Find where the given text appears and provide that cell's center as (X, Y) coordinate. 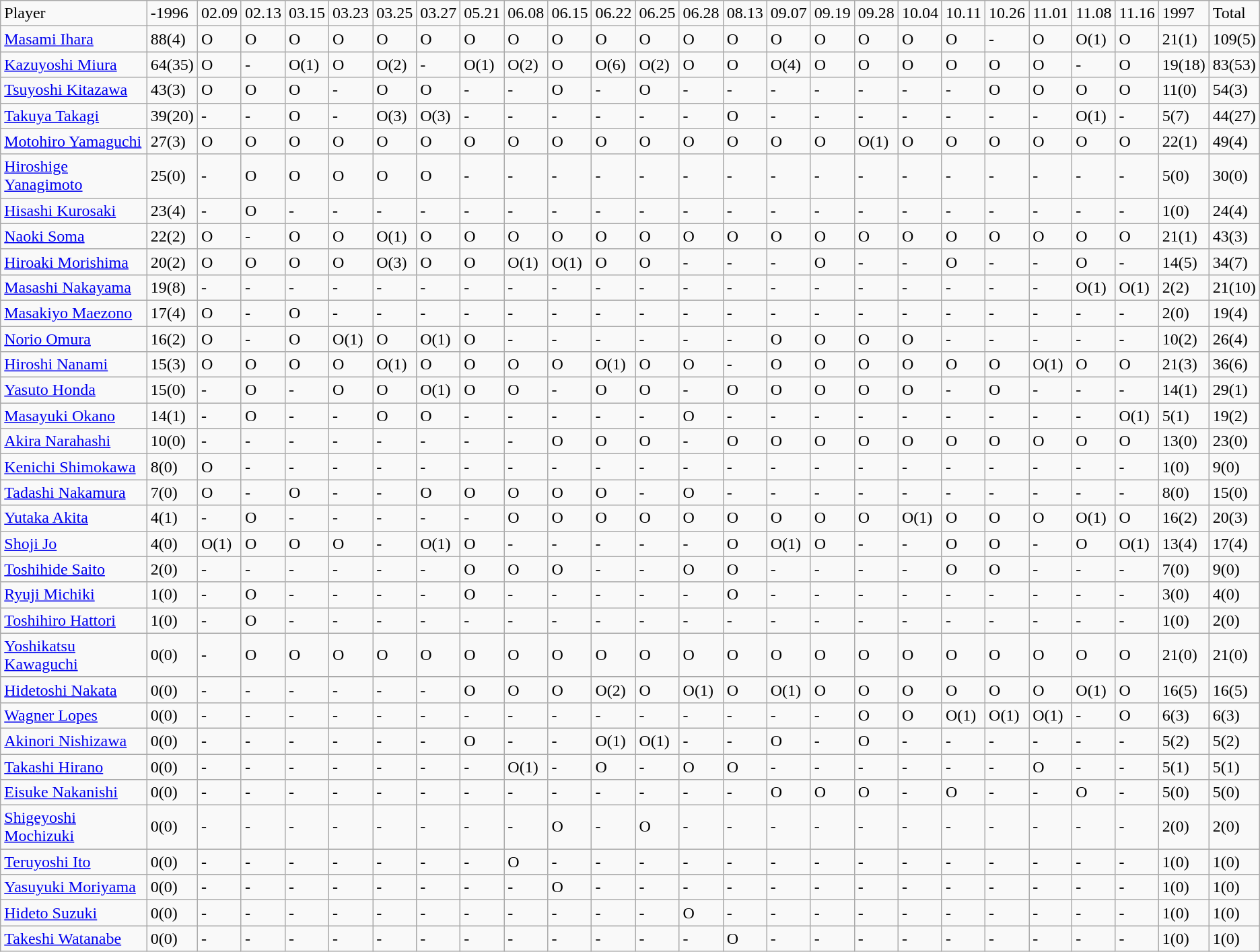
Masami Ihara (74, 39)
88(4) (172, 39)
Masakiyo Maezono (74, 313)
Tsuyoshi Kitazawa (74, 90)
Akinori Nishizawa (74, 741)
09.07 (789, 13)
Toshihiro Hattori (74, 620)
Naoki Soma (74, 236)
03.15 (307, 13)
Shigeyoshi Mochizuki (74, 828)
Wagner Lopes (74, 715)
02.13 (262, 13)
Norio Omura (74, 338)
08.13 (744, 13)
14(5) (1183, 262)
Total (1234, 13)
Yasuto Honda (74, 390)
-1996 (172, 13)
Ryuji Michiki (74, 595)
06.22 (614, 13)
2(2) (1183, 287)
O(4) (789, 65)
Kazuyoshi Miura (74, 65)
10(2) (1183, 338)
3(0) (1183, 595)
11(0) (1183, 90)
03.25 (394, 13)
Hiroshige Yanagimoto (74, 176)
Takeshi Watanabe (74, 939)
02.09 (219, 13)
21(3) (1183, 365)
15(3) (172, 365)
5(7) (1183, 116)
20(2) (172, 262)
Hiroaki Morishima (74, 262)
13(0) (1183, 441)
Hiroshi Nanami (74, 365)
Yoshikatsu Kawaguchi (74, 655)
54(3) (1234, 90)
30(0) (1234, 176)
Player (74, 13)
O(6) (614, 65)
Toshihide Saito (74, 569)
Masashi Nakayama (74, 287)
06.25 (657, 13)
Takashi Hirano (74, 766)
Shoji Jo (74, 544)
19(18) (1183, 65)
Yasuyuki Moriyama (74, 887)
34(7) (1234, 262)
36(6) (1234, 365)
26(4) (1234, 338)
11.16 (1137, 13)
19(2) (1234, 416)
Masayuki Okano (74, 416)
03.23 (351, 13)
24(4) (1234, 211)
20(3) (1234, 518)
27(3) (172, 141)
19(4) (1234, 313)
44(27) (1234, 116)
10(0) (172, 441)
23(0) (1234, 441)
09.28 (876, 13)
10.04 (919, 13)
4(1) (172, 518)
Yutaka Akita (74, 518)
Kenichi Shimokawa (74, 467)
Hisashi Kurosaki (74, 211)
19(8) (172, 287)
64(35) (172, 65)
Takuya Takagi (74, 116)
06.15 (569, 13)
29(1) (1234, 390)
Eisuke Nakanishi (74, 793)
1997 (1183, 13)
22(2) (172, 236)
11.08 (1094, 13)
13(4) (1183, 544)
Tadashi Nakamura (74, 492)
03.27 (439, 13)
05.21 (482, 13)
23(4) (172, 211)
25(0) (172, 176)
22(1) (1183, 141)
Akira Narahashi (74, 441)
Hidetoshi Nakata (74, 690)
10.11 (963, 13)
21(10) (1234, 287)
06.28 (701, 13)
39(20) (172, 116)
06.08 (526, 13)
09.19 (832, 13)
10.26 (1007, 13)
Teruyoshi Ito (74, 862)
83(53) (1234, 65)
11.01 (1051, 13)
Motohiro Yamaguchi (74, 141)
Hideto Suzuki (74, 913)
109(5) (1234, 39)
49(4) (1234, 141)
